Locate the cell with the specified text and output its [X, Y] center coordinate. 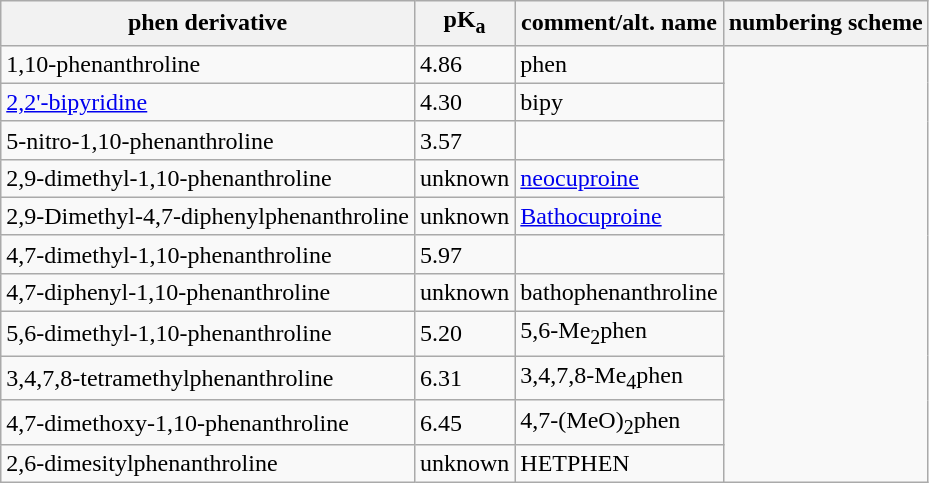
3,4,7,8-tetramethylphenanthroline [208, 378]
phen derivative [208, 23]
2,2'-bipyridine [208, 102]
2,6-dimesitylphenanthroline [208, 464]
5.20 [464, 334]
4,7-diphenyl-1,10-phenanthroline [208, 292]
3.57 [464, 140]
pKa [464, 23]
2,9-Dimethyl-4,7-diphenylphenanthroline [208, 216]
2,9-dimethyl-1,10-phenanthroline [208, 178]
6.45 [464, 422]
4,7-(MeO)2phen [619, 422]
3,4,7,8-Me4phen [619, 378]
5,6-dimethyl-1,10-phenanthroline [208, 334]
5.97 [464, 254]
HETPHEN [619, 464]
Bathocuproine [619, 216]
bathophenanthroline [619, 292]
4,7-dimethyl-1,10-phenanthroline [208, 254]
neocuproine [619, 178]
phen [619, 64]
5,6-Me2phen [619, 334]
5-nitro-1,10-phenanthroline [208, 140]
1,10-phenanthroline [208, 64]
6.31 [464, 378]
bipy [619, 102]
4.30 [464, 102]
comment/alt. name [619, 23]
4.86 [464, 64]
numbering scheme [826, 23]
4,7-dimethoxy-1,10-phenanthroline [208, 422]
